Scan for the cell matching the given text and deliver its [X, Y] coordinate at center. 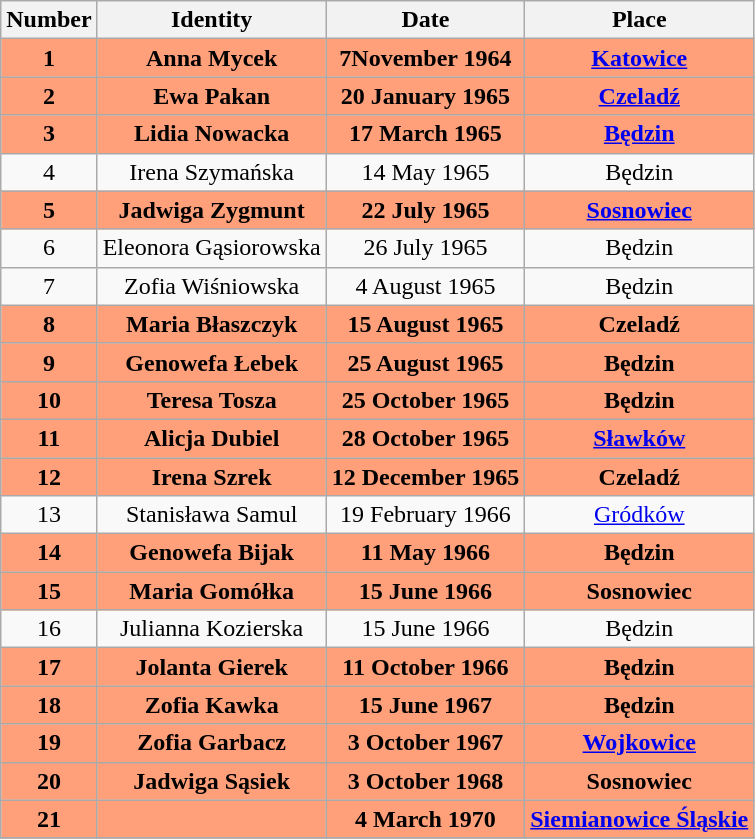
Anna Mycek [212, 58]
12 December 1965 [426, 477]
8 [49, 324]
Teresa Tosza [212, 400]
9 [49, 362]
14 [49, 553]
19 [49, 743]
3 October 1968 [426, 781]
Date [426, 20]
Jadwiga Sąsiek [212, 781]
25 October 1965 [426, 400]
Sławków [640, 438]
19 February 1966 [426, 515]
20 [49, 781]
Siemianowice Śląskie [640, 819]
Gródków [640, 515]
11 October 1966 [426, 667]
Zofia Garbacz [212, 743]
4 August 1965 [426, 286]
Katowice [640, 58]
20 January 1965 [426, 96]
25 August 1965 [426, 362]
Lidia Nowacka [212, 134]
3 October 1967 [426, 743]
Irena Szymańska [212, 172]
12 [49, 477]
3 [49, 134]
21 [49, 819]
Zofia Kawka [212, 705]
Alicja Dubiel [212, 438]
Jadwiga Zygmunt [212, 210]
13 [49, 515]
Number [49, 20]
18 [49, 705]
14 May 1965 [426, 172]
Maria Gomółka [212, 591]
Genowefa Łebek [212, 362]
Genowefa Bijak [212, 553]
4 March 1970 [426, 819]
22 July 1965 [426, 210]
7 [49, 286]
17 March 1965 [426, 134]
Ewa Pakan [212, 96]
Place [640, 20]
Eleonora Gąsiorowska [212, 248]
28 October 1965 [426, 438]
Wojkowice [640, 743]
16 [49, 629]
11 May 1966 [426, 553]
11 [49, 438]
1 [49, 58]
Irena Szrek [212, 477]
15 August 1965 [426, 324]
Julianna Kozierska [212, 629]
Stanisława Samul [212, 515]
7November 1964 [426, 58]
5 [49, 210]
10 [49, 400]
Jolanta Gierek [212, 667]
4 [49, 172]
26 July 1965 [426, 248]
6 [49, 248]
17 [49, 667]
Zofia Wiśniowska [212, 286]
2 [49, 96]
15 June 1967 [426, 705]
Maria Błaszczyk [212, 324]
Identity [212, 20]
15 [49, 591]
